Return the (X, Y) coordinate for the center point of the cell that contains the specified text.  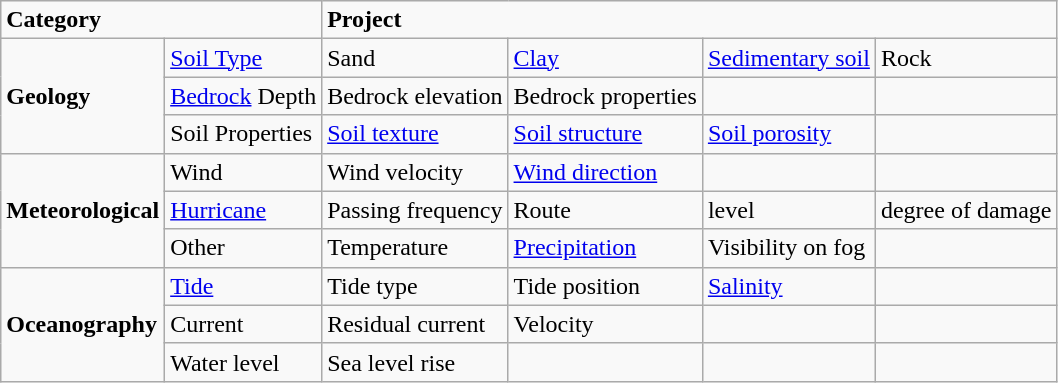
degree of damage (966, 210)
Current (244, 324)
Bedrock properties (605, 96)
Sea level rise (415, 362)
Rock (966, 58)
Precipitation (605, 248)
Water level (244, 362)
Sand (415, 58)
Wind velocity (415, 172)
Visibility on fog (788, 248)
Temperature (415, 248)
Other (244, 248)
Tide (244, 286)
Velocity (605, 324)
Salinity (788, 286)
Wind (244, 172)
Clay (605, 58)
Residual current (415, 324)
Soil structure (605, 134)
Tide position (605, 286)
Bedrock Depth (244, 96)
level (788, 210)
Sedimentary soil (788, 58)
Bedrock elevation (415, 96)
Wind direction (605, 172)
Passing frequency (415, 210)
Oceanography (83, 324)
Tide type (415, 286)
Project (690, 20)
Route (605, 210)
Category (162, 20)
Soil Type (244, 58)
Meteorological (83, 210)
Geology (83, 96)
Soil Properties (244, 134)
Hurricane (244, 210)
Soil texture (415, 134)
Soil porosity (788, 134)
